Determine the (X, Y) coordinate at the center of the cell enclosing the given text.  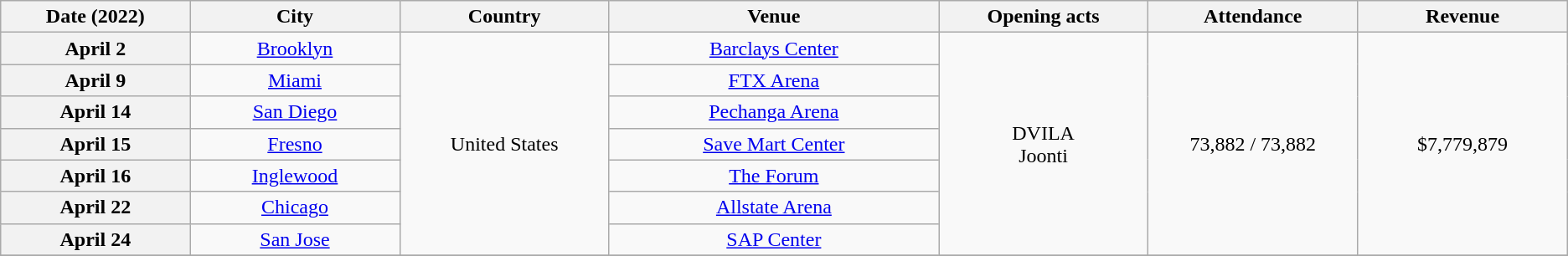
Revenue (1462, 17)
Brooklyn (295, 49)
Save Mart Center (774, 144)
73,882 / 73,882 (1253, 144)
Barclays Center (774, 49)
City (295, 17)
April 24 (95, 239)
April 15 (95, 144)
Country (504, 17)
Attendance (1253, 17)
April 2 (95, 49)
April 22 (95, 207)
April 14 (95, 112)
San Diego (295, 112)
$7,779,879 (1462, 144)
FTX Arena (774, 80)
SAP Center (774, 239)
Chicago (295, 207)
Inglewood (295, 176)
The Forum (774, 176)
United States (504, 144)
Miami (295, 80)
Opening acts (1043, 17)
Allstate Arena (774, 207)
Venue (774, 17)
Fresno (295, 144)
Pechanga Arena (774, 112)
DVILAJoonti (1043, 144)
San Jose (295, 239)
Date (2022) (95, 17)
April 16 (95, 176)
April 9 (95, 80)
